Output the [X, Y] coordinate of the center of the cell containing the given text.  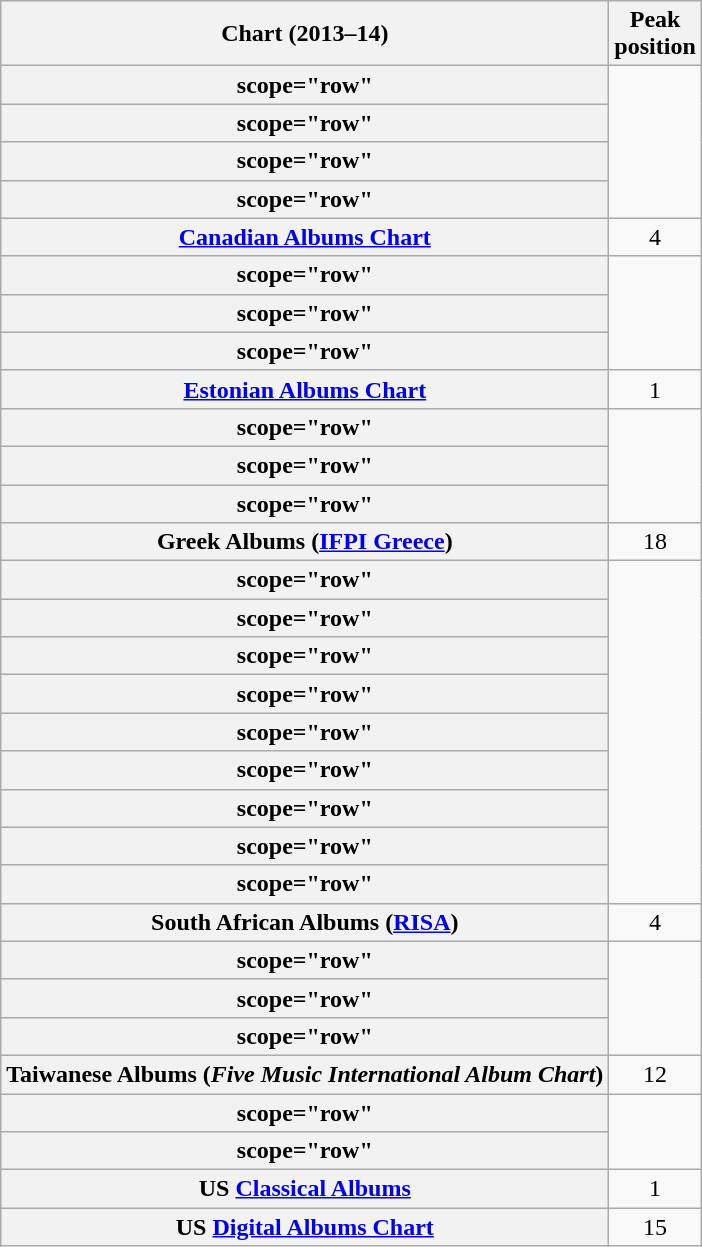
Greek Albums (IFPI Greece) [305, 542]
South African Albums (RISA) [305, 922]
18 [655, 542]
Taiwanese Albums (Five Music International Album Chart) [305, 1074]
US Digital Albums Chart [305, 1227]
Peakposition [655, 34]
12 [655, 1074]
Canadian Albums Chart [305, 237]
Estonian Albums Chart [305, 389]
Chart (2013–14) [305, 34]
15 [655, 1227]
US Classical Albums [305, 1189]
